Output the [x, y] coordinate of the center of the cell containing the given text.  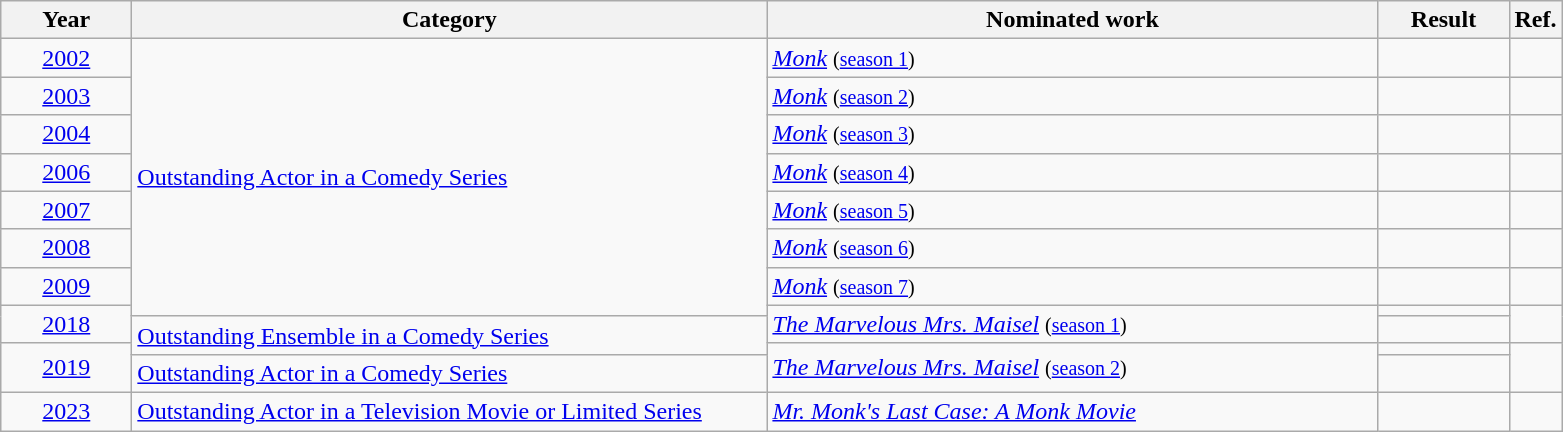
2006 [66, 172]
Monk (season 2) [1072, 96]
Monk (season 4) [1072, 172]
Monk (season 7) [1072, 286]
2018 [66, 324]
Nominated work [1072, 20]
2008 [66, 248]
Mr. Monk's Last Case: A Monk Movie [1072, 411]
2004 [66, 134]
2009 [66, 286]
2007 [66, 210]
Ref. [1536, 20]
2002 [66, 58]
Outstanding Actor in a Television Movie or Limited Series [450, 411]
Result [1444, 20]
Category [450, 20]
The Marvelous Mrs. Maisel (season 1) [1072, 324]
2019 [66, 368]
Monk (season 3) [1072, 134]
2023 [66, 411]
Outstanding Ensemble in a Comedy Series [450, 335]
Monk (season 5) [1072, 210]
Monk (season 1) [1072, 58]
The Marvelous Mrs. Maisel (season 2) [1072, 368]
2003 [66, 96]
Year [66, 20]
Monk (season 6) [1072, 248]
